For the text-containing cell, return its midpoint in [X, Y] coordinate format. 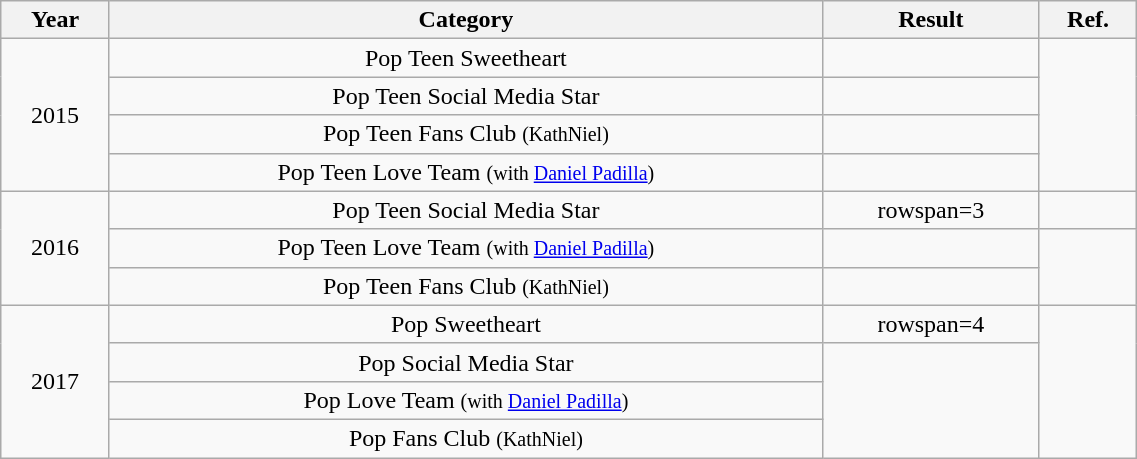
Pop Sweetheart [466, 324]
Pop Social Media Star [466, 362]
Year [56, 20]
Pop Fans Club (KathNiel) [466, 438]
Ref. [1088, 20]
Pop Love Team (with Daniel Padilla) [466, 400]
2015 [56, 115]
Category [466, 20]
2016 [56, 248]
Pop Teen Sweetheart [466, 58]
2017 [56, 381]
rowspan=4 [930, 324]
rowspan=3 [930, 210]
Result [930, 20]
